Scan for the cell matching the given text and deliver its (X, Y) coordinate at center. 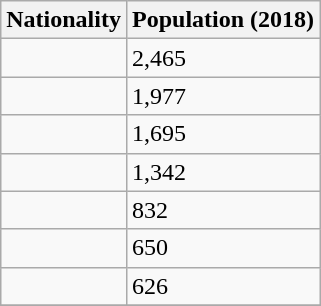
626 (222, 286)
Population (2018) (222, 20)
Nationality (64, 20)
650 (222, 248)
2,465 (222, 58)
832 (222, 210)
1,695 (222, 134)
1,977 (222, 96)
1,342 (222, 172)
